Scan for the cell matching the given text and deliver its [X, Y] coordinate at center. 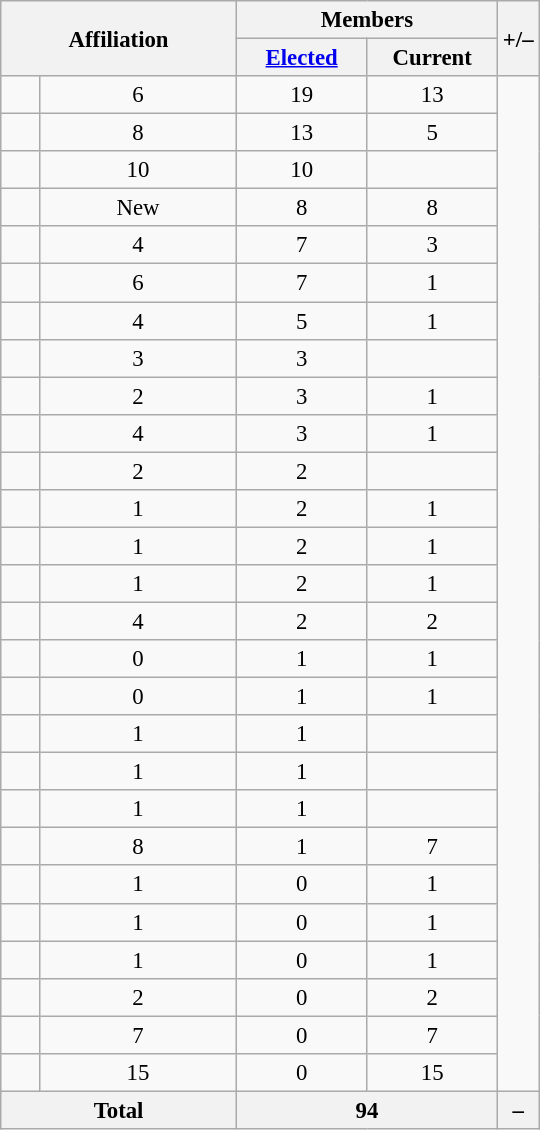
Current [432, 58]
– [518, 1110]
Members [366, 20]
19 [302, 95]
Elected [302, 58]
Total [119, 1110]
Affiliation [119, 38]
New [138, 208]
94 [366, 1110]
+/– [518, 38]
